Capture the cell that displays the provided text and extract its (X, Y) central coordinate. 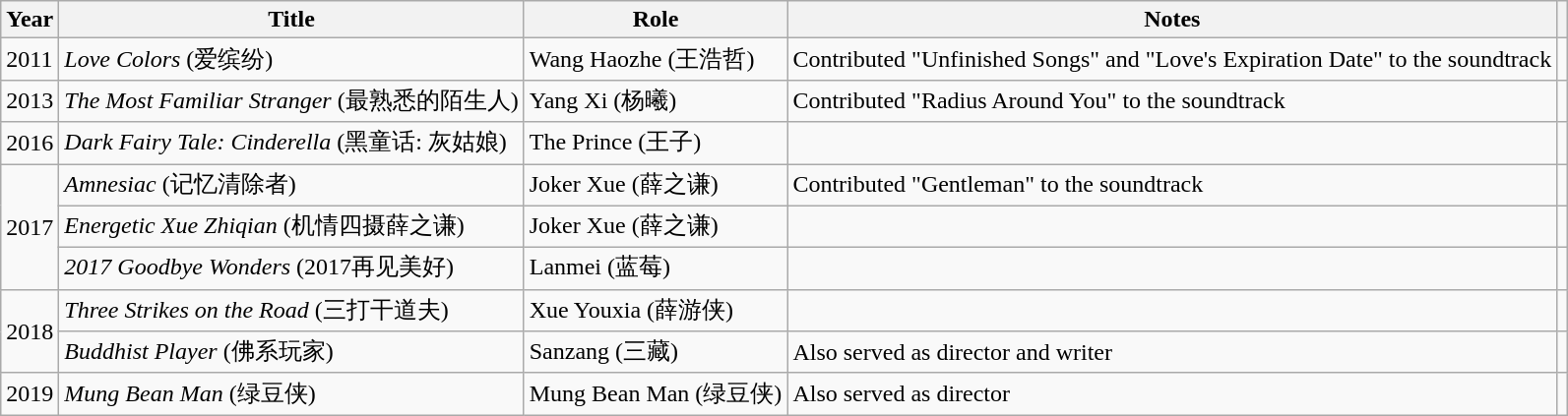
Love Colors (爱缤纷) (291, 59)
Wang Haozhe (王浩哲) (656, 59)
Also served as director and writer (1172, 352)
2011 (30, 59)
The Most Familiar Stranger (最熟悉的陌生人) (291, 100)
Contributed "Gentleman" to the soundtrack (1172, 185)
Contributed "Radius Around You" to the soundtrack (1172, 100)
Notes (1172, 20)
Role (656, 20)
Amnesiac (记忆清除者) (291, 185)
Also served as director (1172, 393)
Contributed "Unfinished Songs" and "Love's Expiration Date" to the soundtrack (1172, 59)
The Prince (王子) (656, 144)
2013 (30, 100)
Yang Xi (杨曦) (656, 100)
2016 (30, 144)
Sanzang (三藏) (656, 352)
Buddhist Player (佛系玩家) (291, 352)
Lanmei (蓝莓) (656, 269)
Three Strikes on the Road (三打干道夫) (291, 311)
Dark Fairy Tale: Cinderella (黑童话: 灰姑娘) (291, 144)
2019 (30, 393)
2017 (30, 226)
Energetic Xue Zhiqian (机情四摄薛之谦) (291, 226)
2017 Goodbye Wonders (2017再见美好) (291, 269)
Xue Youxia (薛游侠) (656, 311)
2018 (30, 330)
Year (30, 20)
Title (291, 20)
